Determine the [X, Y] coordinate at the center of the cell enclosing the given text.  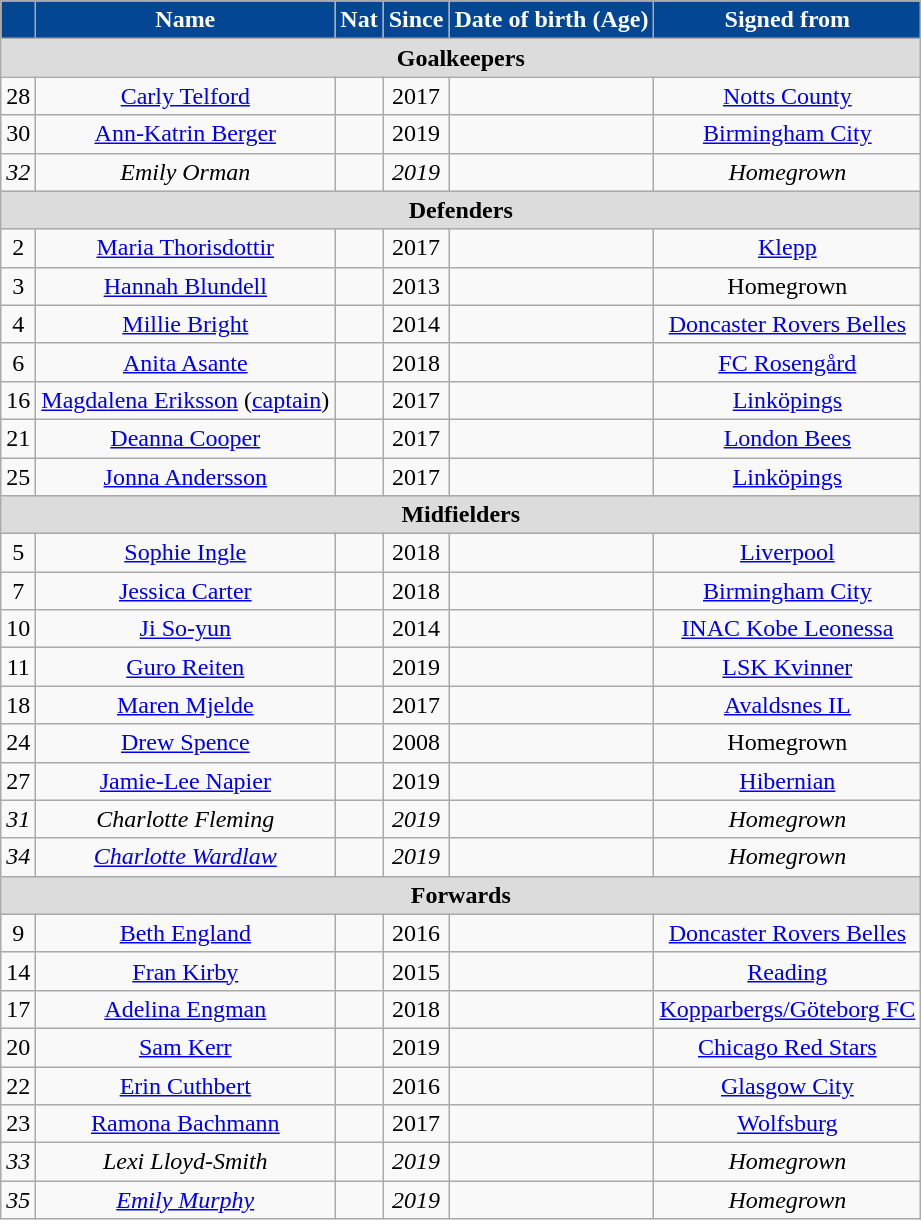
28 [18, 96]
Reading [788, 971]
10 [18, 629]
Kopparbergs/Göteborg FC [788, 1009]
Chicago Red Stars [788, 1047]
Glasgow City [788, 1085]
Jessica Carter [186, 591]
4 [18, 324]
Millie Bright [186, 324]
Sam Kerr [186, 1047]
Signed from [788, 20]
34 [18, 857]
24 [18, 743]
Maria Thorisdottir [186, 248]
5 [18, 553]
Carly Telford [186, 96]
Name [186, 20]
30 [18, 134]
22 [18, 1085]
Midfielders [461, 515]
3 [18, 286]
Date of birth (Age) [552, 20]
11 [18, 667]
9 [18, 933]
Liverpool [788, 553]
Ji So-yun [186, 629]
35 [18, 1200]
Emily Murphy [186, 1200]
Forwards [461, 895]
16 [18, 400]
INAC Kobe Leonessa [788, 629]
Deanna Cooper [186, 438]
21 [18, 438]
2015 [416, 971]
17 [18, 1009]
Fran Kirby [186, 971]
7 [18, 591]
14 [18, 971]
2008 [416, 743]
Avaldsnes IL [788, 705]
Beth England [186, 933]
Sophie Ingle [186, 553]
Erin Cuthbert [186, 1085]
6 [18, 362]
23 [18, 1124]
LSK Kvinner [788, 667]
27 [18, 781]
FC Rosengård [788, 362]
Defenders [461, 210]
2 [18, 248]
Maren Mjelde [186, 705]
33 [18, 1162]
2013 [416, 286]
Klepp [788, 248]
Adelina Engman [186, 1009]
Drew Spence [186, 743]
Notts County [788, 96]
Guro Reiten [186, 667]
Lexi Lloyd-Smith [186, 1162]
31 [18, 819]
Anita Asante [186, 362]
Charlotte Wardlaw [186, 857]
Jonna Andersson [186, 477]
London Bees [788, 438]
Emily Orman [186, 172]
25 [18, 477]
Since [416, 20]
Ramona Bachmann [186, 1124]
Magdalena Eriksson (captain) [186, 400]
Wolfsburg [788, 1124]
Hannah Blundell [186, 286]
Hibernian [788, 781]
Nat [359, 20]
Charlotte Fleming [186, 819]
Goalkeepers [461, 58]
18 [18, 705]
Ann-Katrin Berger [186, 134]
20 [18, 1047]
Jamie-Lee Napier [186, 781]
32 [18, 172]
